Locate the cell with the specified text and output its (x, y) center coordinate. 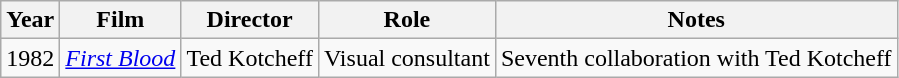
Visual consultant (406, 58)
Notes (696, 20)
1982 (30, 58)
First Blood (120, 58)
Year (30, 20)
Role (406, 20)
Director (250, 20)
Seventh collaboration with Ted Kotcheff (696, 58)
Film (120, 20)
Ted Kotcheff (250, 58)
